Determine the (x, y) coordinate at the center of the cell enclosing the given text.  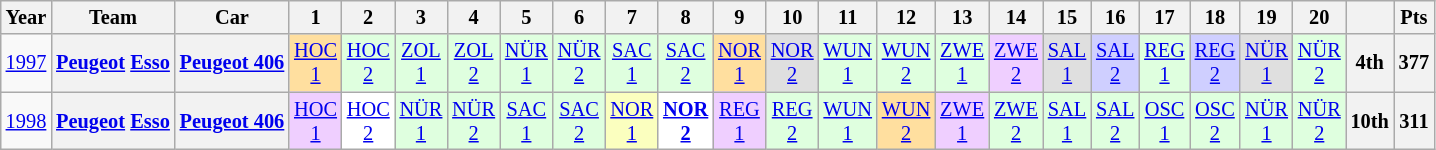
10th (1370, 121)
10 (792, 17)
Team (113, 17)
1998 (26, 121)
13 (962, 17)
Car (232, 17)
311 (1414, 121)
5 (526, 17)
Year (26, 17)
ZOL2 (474, 63)
18 (1215, 17)
17 (1164, 17)
11 (848, 17)
16 (1115, 17)
15 (1067, 17)
12 (906, 17)
377 (1414, 63)
Pts (1414, 17)
7 (632, 17)
OSC2 (1215, 121)
19 (1266, 17)
1997 (26, 63)
20 (1320, 17)
6 (580, 17)
1 (316, 17)
3 (422, 17)
OSC1 (1164, 121)
9 (740, 17)
8 (686, 17)
ZOL1 (422, 63)
4 (474, 17)
4th (1370, 63)
14 (1016, 17)
2 (368, 17)
